Detect which cell encompasses the target text, then output its (x, y) center coordinate. 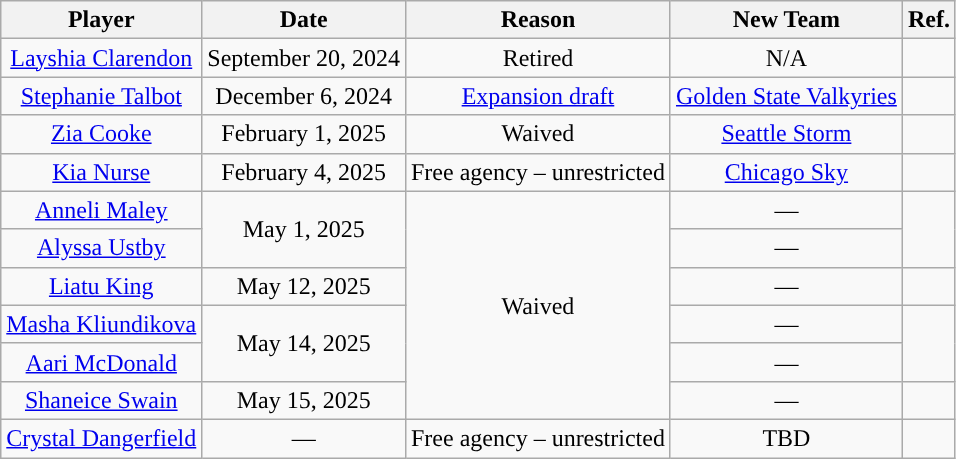
May 14, 2025 (304, 343)
Liatu King (102, 286)
Anneli Maley (102, 210)
N/A (786, 58)
Masha Kliundikova (102, 324)
Reason (538, 20)
September 20, 2024 (304, 58)
May 1, 2025 (304, 229)
Expansion draft (538, 96)
Zia Cooke (102, 134)
February 1, 2025 (304, 134)
Golden State Valkyries (786, 96)
Retired (538, 58)
TBD (786, 438)
Kia Nurse (102, 172)
Ref. (928, 20)
Seattle Storm (786, 134)
Crystal Dangerfield (102, 438)
Layshia Clarendon (102, 58)
May 15, 2025 (304, 400)
New Team (786, 20)
February 4, 2025 (304, 172)
December 6, 2024 (304, 96)
May 12, 2025 (304, 286)
Shaneice Swain (102, 400)
Player (102, 20)
Aari McDonald (102, 362)
Alyssa Ustby (102, 248)
Date (304, 20)
Stephanie Talbot (102, 96)
Chicago Sky (786, 172)
